From the cell containing the given text, extract its center point as [X, Y] coordinate. 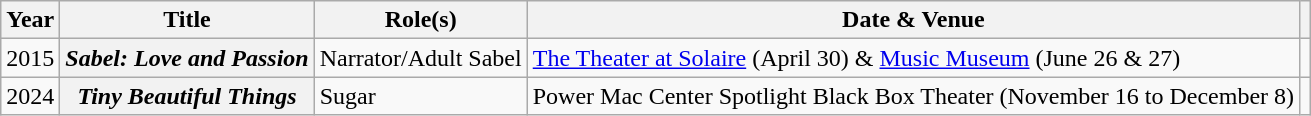
Title [187, 20]
Sugar [420, 96]
Role(s) [420, 20]
Year [30, 20]
The Theater at Solaire (April 30) & Music Museum (June 26 & 27) [913, 58]
Narrator/Adult Sabel [420, 58]
Tiny Beautiful Things [187, 96]
Date & Venue [913, 20]
2024 [30, 96]
Sabel: Love and Passion [187, 58]
2015 [30, 58]
Power Mac Center Spotlight Black Box Theater (November 16 to December 8) [913, 96]
